Provide the [x, y] coordinate of the cell's center where the given text is located.  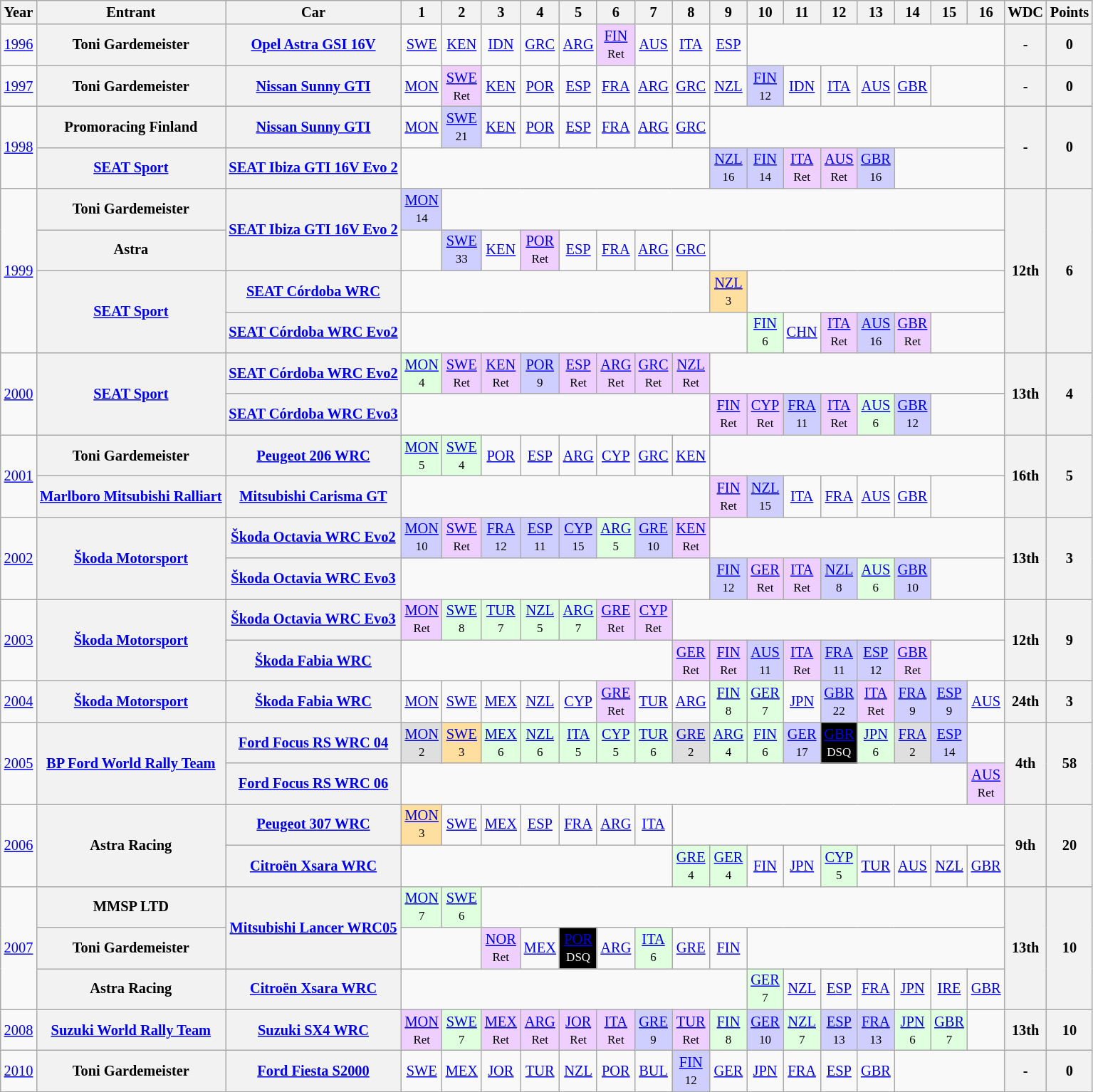
AUS16 [876, 332]
PORDSQ [578, 947]
SEAT Córdoba WRC Evo3 [313, 414]
20 [1070, 844]
Peugeot 206 WRC [313, 456]
2003 [19, 639]
ITA5 [578, 742]
16th [1025, 476]
MON4 [422, 373]
Ford Focus RS WRC 06 [313, 784]
ARG4 [729, 742]
Astra [131, 250]
Peugeot 307 WRC [313, 824]
ARG7 [578, 619]
Suzuki World Rally Team [131, 1030]
2000 [19, 393]
NZL15 [765, 496]
ITA6 [654, 947]
SWE7 [461, 1030]
CYP15 [578, 537]
SWE33 [461, 250]
PORRet [540, 250]
CHN [802, 332]
16 [986, 12]
SEAT Córdoba WRC [313, 291]
GBR16 [876, 168]
GER17 [802, 742]
7 [654, 12]
2004 [19, 701]
NZL8 [839, 579]
2010 [19, 1071]
Škoda Octavia WRC Evo2 [313, 537]
NZL5 [540, 619]
Mitsubishi Lancer WRC05 [313, 927]
Entrant [131, 12]
ESP13 [839, 1030]
FRA2 [913, 742]
IRE [949, 989]
NORRet [501, 947]
GRE10 [654, 537]
SWE3 [461, 742]
GRCRet [654, 373]
1998 [19, 147]
ESP11 [540, 537]
2001 [19, 476]
1997 [19, 86]
12 [839, 12]
AUS11 [765, 661]
11 [802, 12]
TUR6 [654, 742]
Marlboro Mitsubishi Ralliart [131, 496]
JOR [501, 1071]
NZL6 [540, 742]
14 [913, 12]
FIN14 [765, 168]
2007 [19, 948]
NZL16 [729, 168]
2 [461, 12]
Promoracing Finland [131, 127]
9th [1025, 844]
ESP9 [949, 701]
MON3 [422, 824]
1 [422, 12]
ARG5 [615, 537]
WDC [1025, 12]
2002 [19, 558]
MON5 [422, 456]
GER4 [729, 866]
Car [313, 12]
MON14 [422, 209]
SWE4 [461, 456]
MMSP LTD [131, 907]
ESP14 [949, 742]
GBR10 [913, 579]
8 [691, 12]
FRA9 [913, 701]
24th [1025, 701]
2006 [19, 844]
GBR7 [949, 1030]
GBR22 [839, 701]
POR9 [540, 373]
Suzuki SX4 WRC [313, 1030]
FRA13 [876, 1030]
JORRet [578, 1030]
NZL7 [802, 1030]
MON2 [422, 742]
ESP12 [876, 661]
ESPRet [578, 373]
NZLRet [691, 373]
GRE2 [691, 742]
MON10 [422, 537]
FRA12 [501, 537]
GER10 [765, 1030]
13 [876, 12]
MEX6 [501, 742]
Year [19, 12]
TUR7 [501, 619]
SWE21 [461, 127]
1999 [19, 271]
Mitsubishi Carisma GT [313, 496]
2005 [19, 763]
SWE8 [461, 619]
1996 [19, 45]
GBRDSQ [839, 742]
NZL3 [729, 291]
MON7 [422, 907]
BP Ford World Rally Team [131, 763]
4th [1025, 763]
15 [949, 12]
2008 [19, 1030]
TURRet [691, 1030]
GRE9 [654, 1030]
Ford Fiesta S2000 [313, 1071]
SWE6 [461, 907]
GRE [691, 947]
GBR12 [913, 414]
GRE4 [691, 866]
MEXRet [501, 1030]
Opel Astra GSI 16V [313, 45]
GER [729, 1071]
BUL [654, 1071]
Ford Focus RS WRC 04 [313, 742]
Points [1070, 12]
58 [1070, 763]
